Search for the cell housing the specified text and yield its [x, y] center coordinate. 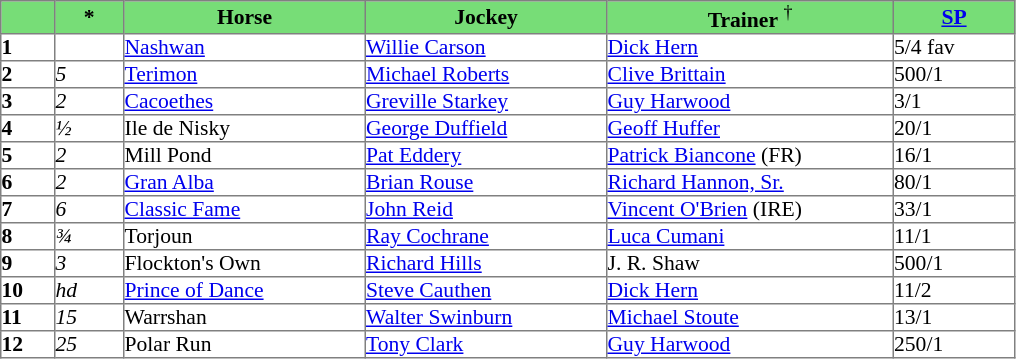
Geoff Huffer [750, 128]
¾ [90, 236]
Pat Eddery [486, 154]
Nashwan [245, 46]
Warrshan [245, 316]
Greville Starkey [486, 100]
Terimon [245, 74]
9 [28, 262]
11/2 [954, 290]
SP [954, 18]
11/1 [954, 236]
John Reid [486, 208]
Clive Brittain [750, 74]
Vincent O'Brien (IRE) [750, 208]
33/1 [954, 208]
3/1 [954, 100]
Mill Pond [245, 154]
10 [28, 290]
Trainer † [750, 18]
1 [28, 46]
George Duffield [486, 128]
J. R. Shaw [750, 262]
80/1 [954, 182]
250/1 [954, 344]
8 [28, 236]
15 [90, 316]
Flockton's Own [245, 262]
½ [90, 128]
Torjoun [245, 236]
Cacoethes [245, 100]
Patrick Biancone (FR) [750, 154]
5/4 fav [954, 46]
4 [28, 128]
Prince of Dance [245, 290]
Steve Cauthen [486, 290]
Brian Rouse [486, 182]
Luca Cumani [750, 236]
* [90, 18]
hd [90, 290]
Michael Roberts [486, 74]
12 [28, 344]
Walter Swinburn [486, 316]
Gran Alba [245, 182]
Classic Fame [245, 208]
25 [90, 344]
Willie Carson [486, 46]
13/1 [954, 316]
20/1 [954, 128]
16/1 [954, 154]
Richard Hannon, Sr. [750, 182]
Ray Cochrane [486, 236]
Richard Hills [486, 262]
7 [28, 208]
Tony Clark [486, 344]
Horse [245, 18]
Polar Run [245, 344]
Ile de Nisky [245, 128]
11 [28, 316]
Michael Stoute [750, 316]
Jockey [486, 18]
